Extract the (x, y) coordinate from the center of the cell holding the provided text.  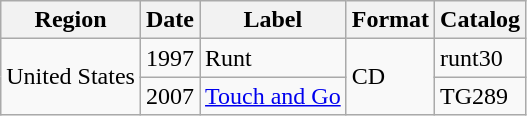
United States (71, 77)
runt30 (480, 58)
Label (274, 20)
1997 (170, 58)
CD (390, 77)
Catalog (480, 20)
TG289 (480, 96)
Runt (274, 58)
Date (170, 20)
Region (71, 20)
Touch and Go (274, 96)
Format (390, 20)
2007 (170, 96)
